Detect which cell encompasses the target text, then output its (X, Y) center coordinate. 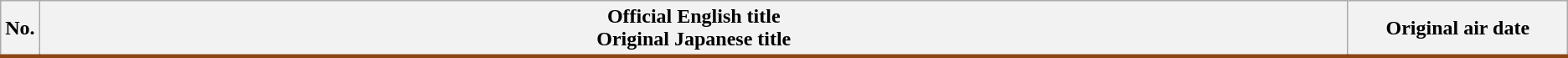
No. (20, 29)
Official English title Original Japanese title (694, 29)
Original air date (1457, 29)
